Output the [X, Y] coordinate of the center of the cell containing the given text.  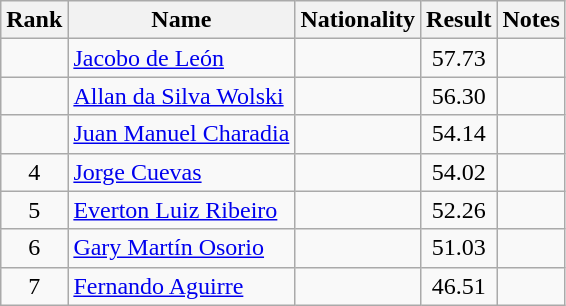
7 [34, 286]
54.14 [459, 134]
Juan Manuel Charadia [182, 134]
Name [182, 20]
Gary Martín Osorio [182, 248]
56.30 [459, 96]
Everton Luiz Ribeiro [182, 210]
54.02 [459, 172]
Notes [531, 20]
Allan da Silva Wolski [182, 96]
Result [459, 20]
Jacobo de León [182, 58]
46.51 [459, 286]
Nationality [358, 20]
Jorge Cuevas [182, 172]
52.26 [459, 210]
4 [34, 172]
Fernando Aguirre [182, 286]
5 [34, 210]
Rank [34, 20]
51.03 [459, 248]
57.73 [459, 58]
6 [34, 248]
